Scan for the cell matching the given text and deliver its [x, y] coordinate at center. 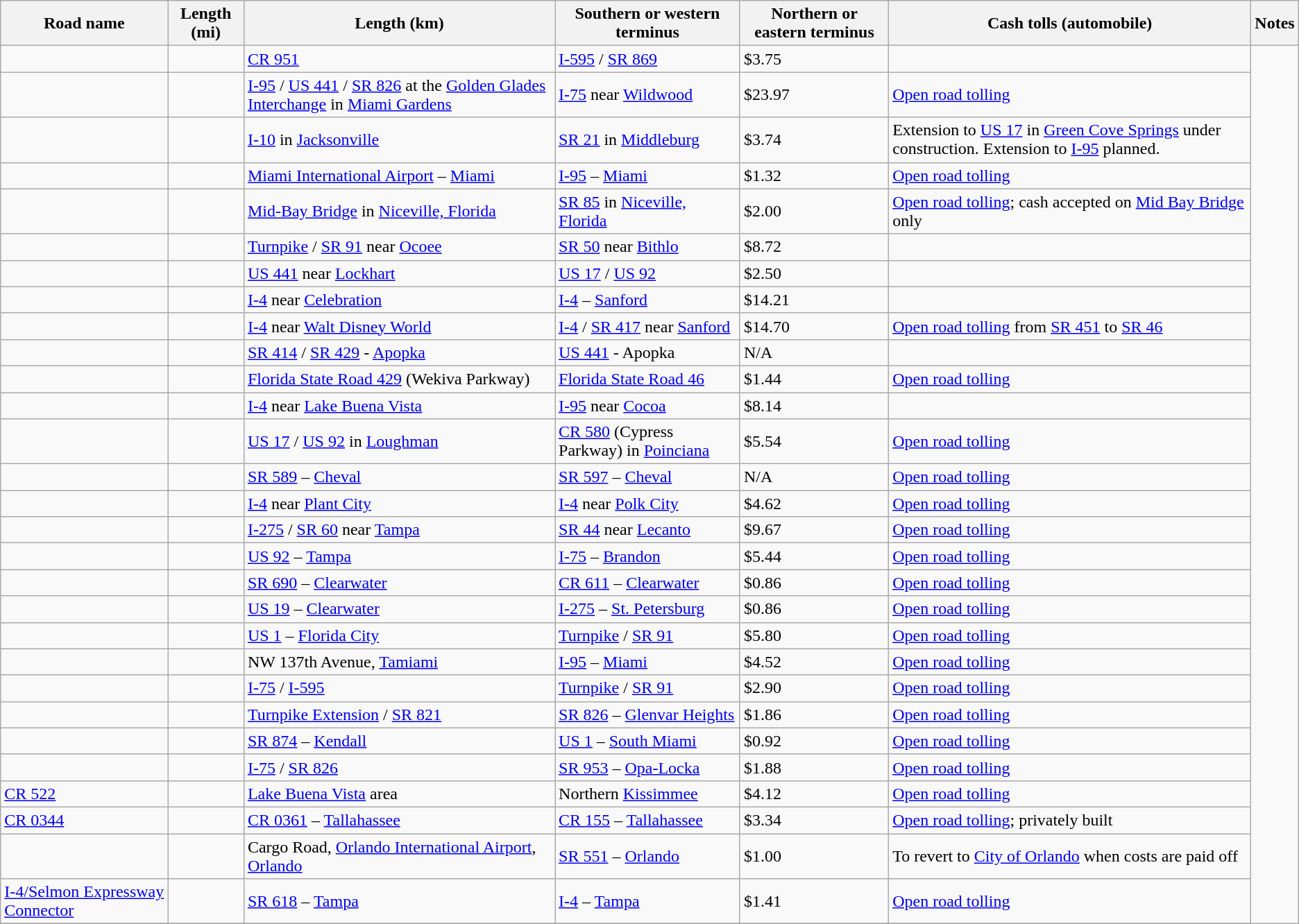
$8.14 [814, 406]
US 17 / US 92 in Loughman [399, 441]
SR 85 in Niceville, Florida [648, 211]
I-595 / SR 869 [648, 59]
US 441 near Lockhart [399, 273]
I-275 / SR 60 near Tampa [399, 530]
Length (km) [399, 24]
SR 597 – Cheval [648, 477]
US 441 - Apopka [648, 352]
Cash tolls (automobile) [1070, 24]
$1.41 [814, 902]
$0.92 [814, 741]
CR 580 (Cypress Parkway) in Poinciana [648, 441]
Road name [85, 24]
I-275 – St. Petersburg [648, 609]
I-75 / SR 826 [399, 767]
Northern or eastern terminus [814, 24]
SR 690 – Clearwater [399, 583]
I-10 in Jacksonville [399, 140]
$14.70 [814, 326]
$4.62 [814, 504]
$4.52 [814, 662]
$14.21 [814, 300]
$1.32 [814, 176]
Northern Kissimmee [648, 794]
$2.50 [814, 273]
SR 21 in Middleburg [648, 140]
Open road tolling; cash accepted on Mid Bay Bridge only [1070, 211]
CR 951 [399, 59]
Extension to US 17 in Green Cove Springs under construction. Extension to I-95 planned. [1070, 140]
Turnpike Extension / SR 821 [399, 715]
SR 50 near Bithlo [648, 247]
Southern or western terminus [648, 24]
SR 44 near Lecanto [648, 530]
I-4 near Walt Disney World [399, 326]
I-4 near Lake Buena Vista [399, 406]
I-75 – Brandon [648, 556]
I-95 near Cocoa [648, 406]
CR 611 – Clearwater [648, 583]
Notes [1275, 24]
I-4 near Plant City [399, 504]
$5.54 [814, 441]
$1.00 [814, 856]
I-4 near Polk City [648, 504]
$3.75 [814, 59]
I-75 near Wildwood [648, 94]
$1.88 [814, 767]
US 92 – Tampa [399, 556]
SR 618 – Tampa [399, 902]
US 1 – South Miami [648, 741]
I-75 / I-595 [399, 688]
Cargo Road, Orlando International Airport, Orlando [399, 856]
Open road tolling; privately built [1070, 820]
Turnpike / SR 91 near Ocoee [399, 247]
I-4 – Tampa [648, 902]
CR 0361 – Tallahassee [399, 820]
I-4 / SR 417 near Sanford [648, 326]
Length (mi) [206, 24]
$3.34 [814, 820]
I-4/Selmon Expressway Connector [85, 902]
SR 589 – Cheval [399, 477]
CR 155 – Tallahassee [648, 820]
US 19 – Clearwater [399, 609]
CR 0344 [85, 820]
$2.90 [814, 688]
Florida State Road 429 (Wekiva Parkway) [399, 379]
$23.97 [814, 94]
$9.67 [814, 530]
Open road tolling from SR 451 to SR 46 [1070, 326]
I-4 near Celebration [399, 300]
Miami International Airport – Miami [399, 176]
I-4 – Sanford [648, 300]
SR 953 – Opa-Locka [648, 767]
US 1 – Florida City [399, 635]
$2.00 [814, 211]
$5.44 [814, 556]
NW 137th Avenue, Tamiami [399, 662]
CR 522 [85, 794]
Lake Buena Vista area [399, 794]
$3.74 [814, 140]
I-95 / US 441 / SR 826 at the Golden Glades Interchange in Miami Gardens [399, 94]
SR 551 – Orlando [648, 856]
US 17 / US 92 [648, 273]
$8.72 [814, 247]
$1.86 [814, 715]
To revert to City of Orlando when costs are paid off [1070, 856]
$1.44 [814, 379]
SR 826 – Glenvar Heights [648, 715]
$4.12 [814, 794]
SR 874 – Kendall [399, 741]
Mid-Bay Bridge in Niceville, Florida [399, 211]
$5.80 [814, 635]
SR 414 / SR 429 - Apopka [399, 352]
Florida State Road 46 [648, 379]
